Determine the (X, Y) coordinate at the center of the cell enclosing the given text.  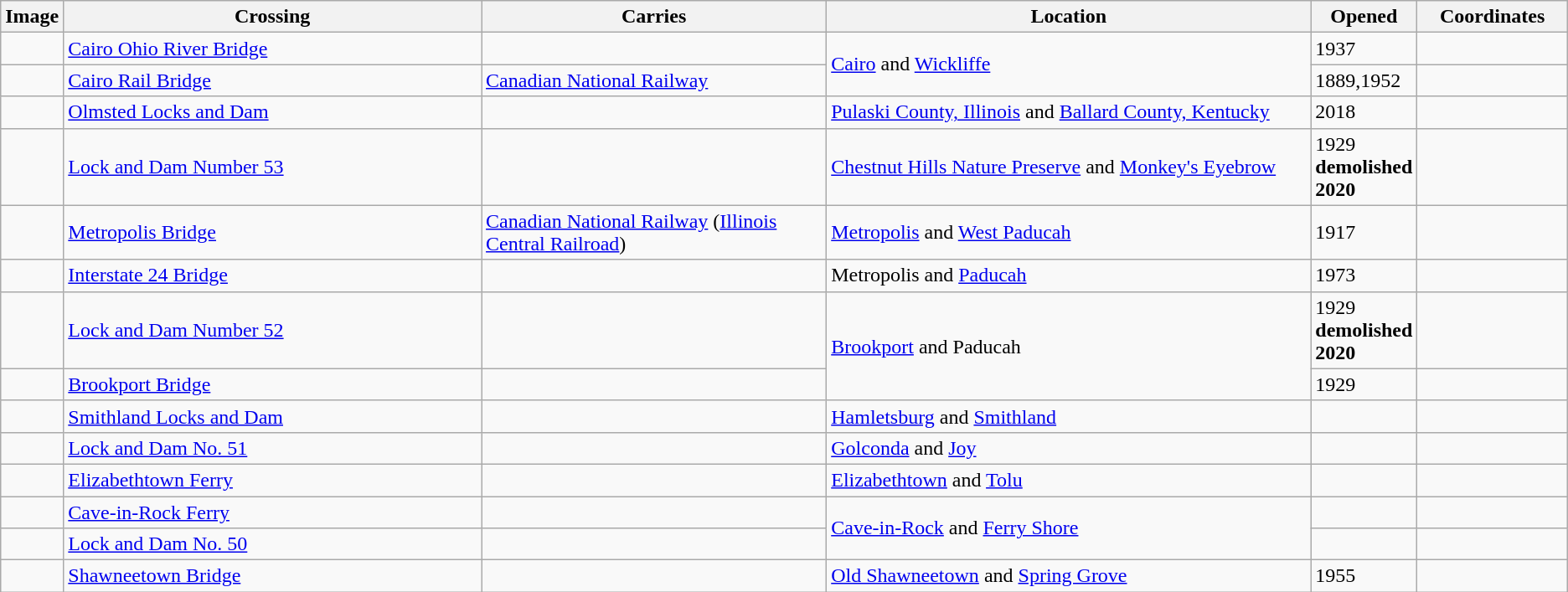
Golconda and Joy (1069, 448)
Opened (1364, 17)
Shawneetown Bridge (273, 576)
Lock and Dam Number 52 (273, 330)
Interstate 24 Bridge (273, 275)
Brookport and Paducah (1069, 346)
Cairo Rail Bridge (273, 80)
Cave-in-Rock Ferry (273, 512)
Lock and Dam No. 50 (273, 544)
Elizabethtown Ferry (273, 480)
1955 (1364, 576)
Old Shawneetown and Spring Grove (1069, 576)
1917 (1364, 233)
Elizabethtown and Tolu (1069, 480)
Hamletsburg and Smithland (1069, 416)
Chestnut Hills Nature Preserve and Monkey's Eyebrow (1069, 167)
Location (1069, 17)
1973 (1364, 275)
1929 (1364, 384)
Olmsted Locks and Dam (273, 112)
Metropolis Bridge (273, 233)
Cairo and Wickliffe (1069, 64)
Lock and Dam Number 53 (273, 167)
Canadian National Railway (Illinois Central Railroad) (654, 233)
Metropolis and Paducah (1069, 275)
Canadian National Railway (654, 80)
Carries (654, 17)
Cairo Ohio River Bridge (273, 49)
1937 (1364, 49)
Pulaski County, Illinois and Ballard County, Kentucky (1069, 112)
Image (32, 17)
Coordinates (1493, 17)
Smithland Locks and Dam (273, 416)
Lock and Dam No. 51 (273, 448)
Crossing (273, 17)
1889,1952 (1364, 80)
2018 (1364, 112)
Metropolis and West Paducah (1069, 233)
Cave-in-Rock and Ferry Shore (1069, 528)
Brookport Bridge (273, 384)
